Extract the [x, y] coordinate from the center of the cell holding the provided text.  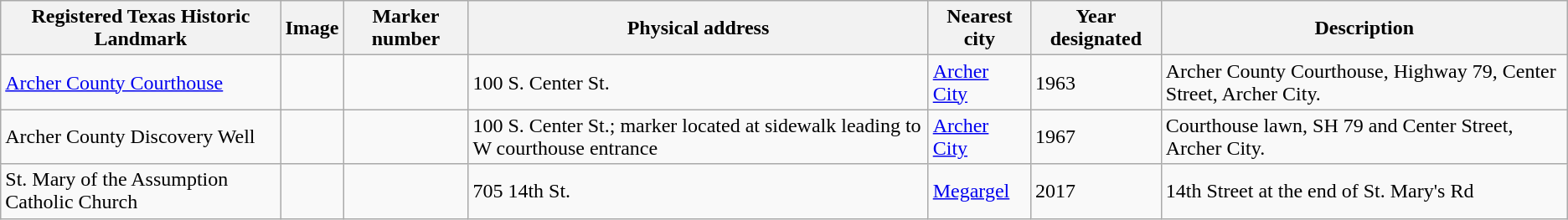
705 14th St. [699, 191]
Archer County Courthouse, Highway 79, Center Street, Archer City. [1364, 82]
2017 [1096, 191]
100 S. Center St. [699, 82]
St. Mary of the Assumption Catholic Church [141, 191]
Registered Texas Historic Landmark [141, 28]
100 S. Center St.; marker located at sidewalk leading to W courthouse entrance [699, 137]
Megargel [979, 191]
1963 [1096, 82]
Description [1364, 28]
Archer County Courthouse [141, 82]
Archer County Discovery Well [141, 137]
Nearest city [979, 28]
1967 [1096, 137]
Image [312, 28]
Marker number [405, 28]
Courthouse lawn, SH 79 and Center Street, Archer City. [1364, 137]
Year designated [1096, 28]
Physical address [699, 28]
14th Street at the end of St. Mary's Rd [1364, 191]
